Identify which cell holds the provided text, then report its [X, Y] central coordinate. 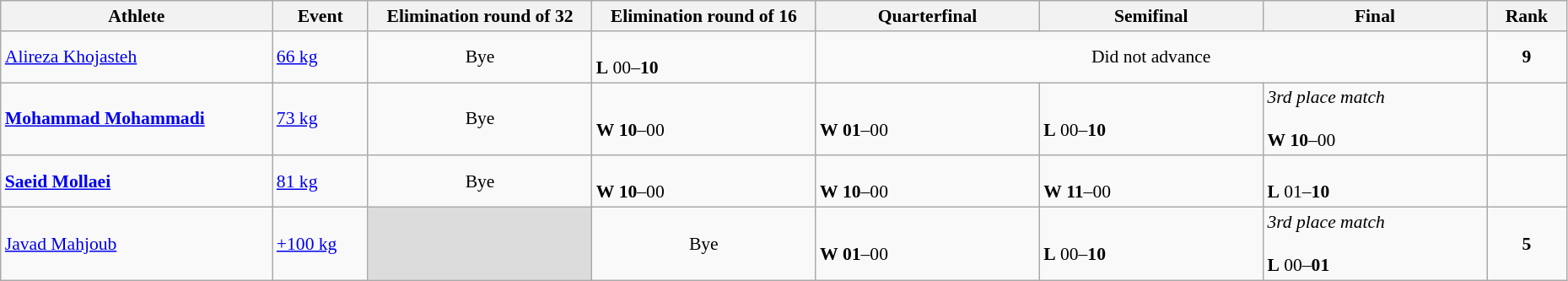
Did not advance [1151, 57]
W 11–00 [1150, 182]
3rd place matchL 00–01 [1375, 245]
Quarterfinal [928, 16]
L 01–10 [1375, 182]
73 kg [321, 120]
Rank [1527, 16]
Javad Mahjoub [137, 245]
Athlete [137, 16]
66 kg [321, 57]
9 [1527, 57]
3rd place matchW 10–00 [1375, 120]
Elimination round of 32 [479, 16]
Mohammad Mohammadi [137, 120]
Event [321, 16]
5 [1527, 245]
Alireza Khojasteh [137, 57]
Elimination round of 16 [703, 16]
81 kg [321, 182]
Semifinal [1150, 16]
Final [1375, 16]
+100 kg [321, 245]
Saeid Mollaei [137, 182]
